Return (x, y) of the center of cell containing provided text 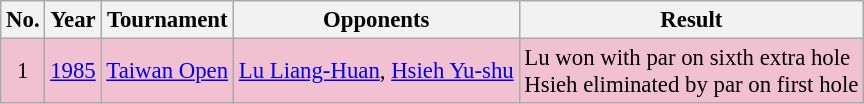
Opponents (376, 20)
1985 (73, 72)
Year (73, 20)
Taiwan Open (167, 72)
Lu Liang-Huan, Hsieh Yu-shu (376, 72)
1 (23, 72)
Result (692, 20)
Lu won with par on sixth extra holeHsieh eliminated by par on first hole (692, 72)
No. (23, 20)
Tournament (167, 20)
